Identify which cell holds the provided text, then report its (x, y) central coordinate. 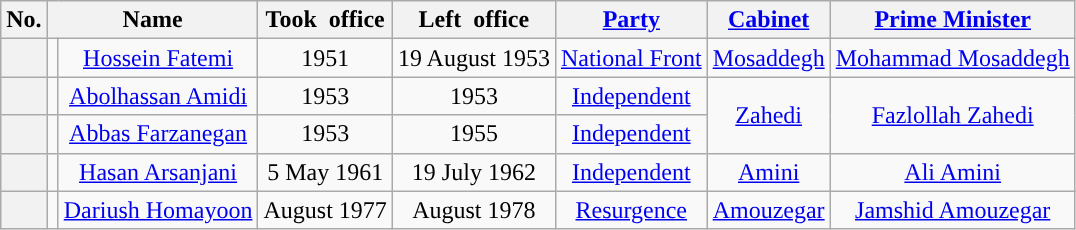
August 1977 (325, 210)
Amini (768, 172)
Cabinet (768, 20)
Amouzegar (768, 210)
Hasan Arsanjani (158, 172)
Fazlollah Zahedi (952, 115)
Took office (325, 20)
Ali Amini (952, 172)
Zahedi (768, 115)
Party (631, 20)
1955 (474, 134)
19 July 1962 (474, 172)
19 August 1953 (474, 58)
Abolhassan Amidi (158, 96)
Mosaddegh (768, 58)
National Front (631, 58)
August 1978 (474, 210)
Jamshid Amouzegar (952, 210)
Left office (474, 20)
5 May 1961 (325, 172)
Name (152, 20)
No. (24, 20)
Hossein Fatemi (158, 58)
Mohammad Mosaddegh (952, 58)
Dariush Homayoon (158, 210)
1951 (325, 58)
Resurgence (631, 210)
Abbas Farzanegan (158, 134)
Prime Minister (952, 20)
